Identify which cell holds the provided text, then report its (x, y) central coordinate. 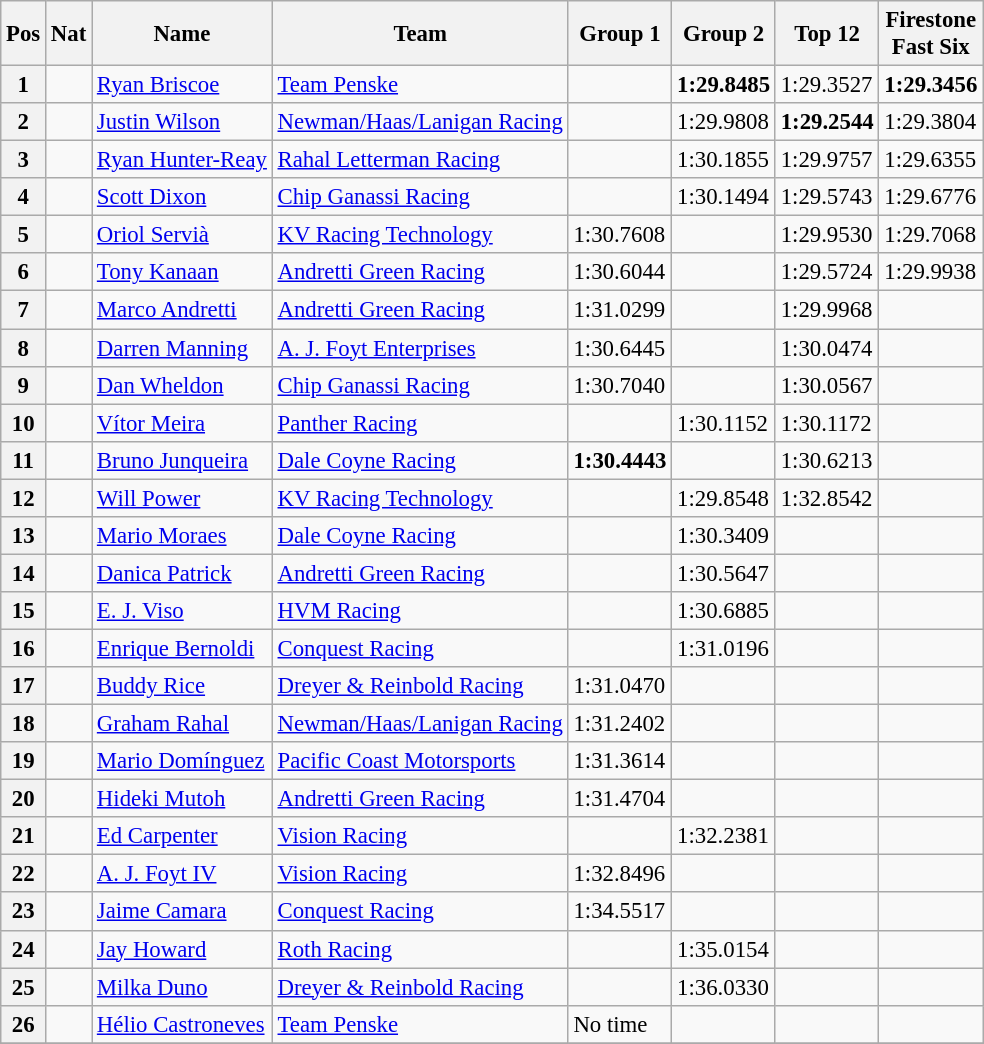
Danica Patrick (182, 573)
1:30.3409 (724, 536)
Panther Racing (420, 423)
1:29.9938 (931, 273)
Team (420, 34)
E. J. Viso (182, 611)
Nat (69, 34)
Buddy Rice (182, 686)
Bruno Junqueira (182, 460)
Oriol Servià (182, 235)
Group 2 (724, 34)
Top 12 (827, 34)
1:29.8548 (724, 498)
Dan Wheldon (182, 385)
17 (24, 686)
1:31.2402 (620, 724)
Hélio Castroneves (182, 1024)
Ed Carpenter (182, 836)
1:30.1152 (724, 423)
1:32.8496 (620, 874)
12 (24, 498)
1:32.2381 (724, 836)
Marco Andretti (182, 310)
1:29.5743 (827, 197)
10 (24, 423)
15 (24, 611)
1:29.9757 (827, 160)
20 (24, 799)
Jay Howard (182, 949)
Scott Dixon (182, 197)
1:30.6213 (827, 460)
1:30.1855 (724, 160)
1:30.7608 (620, 235)
21 (24, 836)
26 (24, 1024)
1:31.4704 (620, 799)
Darren Manning (182, 348)
1:32.8542 (827, 498)
1:30.6885 (724, 611)
1:29.7068 (931, 235)
1:36.0330 (724, 987)
1:30.1172 (827, 423)
No time (620, 1024)
4 (24, 197)
Tony Kanaan (182, 273)
Group 1 (620, 34)
Enrique Bernoldi (182, 648)
1:30.1494 (724, 197)
24 (24, 949)
1:30.6445 (620, 348)
Ryan Briscoe (182, 85)
1:35.0154 (724, 949)
Hideki Mutoh (182, 799)
Graham Rahal (182, 724)
Name (182, 34)
1 (24, 85)
1:34.5517 (620, 912)
2 (24, 122)
1:31.3614 (620, 761)
Mario Domínguez (182, 761)
19 (24, 761)
1:29.9808 (724, 122)
Rahal Letterman Racing (420, 160)
Jaime Camara (182, 912)
1:29.9530 (827, 235)
Roth Racing (420, 949)
8 (24, 348)
1:30.0474 (827, 348)
1:31.0299 (620, 310)
1:29.2544 (827, 122)
1:30.6044 (620, 273)
1:29.6776 (931, 197)
Justin Wilson (182, 122)
3 (24, 160)
1:29.6355 (931, 160)
1:30.0567 (827, 385)
1:29.8485 (724, 85)
16 (24, 648)
1:31.0196 (724, 648)
25 (24, 987)
7 (24, 310)
Milka Duno (182, 987)
Will Power (182, 498)
1:29.3527 (827, 85)
23 (24, 912)
1:29.5724 (827, 273)
13 (24, 536)
1:30.7040 (620, 385)
14 (24, 573)
22 (24, 874)
Vítor Meira (182, 423)
18 (24, 724)
5 (24, 235)
HVM Racing (420, 611)
9 (24, 385)
11 (24, 460)
1:30.5647 (724, 573)
1:31.0470 (620, 686)
Pos (24, 34)
A. J. Foyt IV (182, 874)
Mario Moraes (182, 536)
1:29.9968 (827, 310)
FirestoneFast Six (931, 34)
1:30.4443 (620, 460)
Pacific Coast Motorsports (420, 761)
1:29.3804 (931, 122)
6 (24, 273)
A. J. Foyt Enterprises (420, 348)
Ryan Hunter-Reay (182, 160)
1:29.3456 (931, 85)
